Output the [x, y] coordinate of the center of the cell containing the given text.  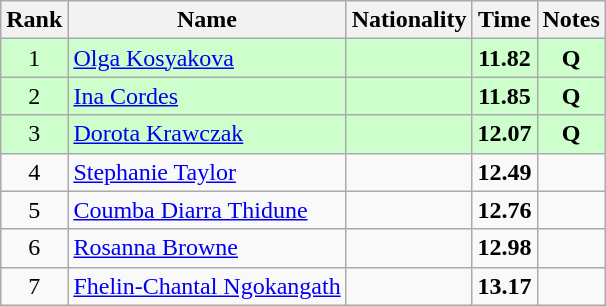
1 [34, 58]
Nationality [409, 20]
2 [34, 96]
Rosanna Browne [207, 248]
Olga Kosyakova [207, 58]
Rank [34, 20]
6 [34, 248]
13.17 [504, 286]
Ina Cordes [207, 96]
5 [34, 210]
Name [207, 20]
12.49 [504, 172]
4 [34, 172]
Notes [571, 20]
Fhelin-Chantal Ngokangath [207, 286]
Time [504, 20]
12.98 [504, 248]
Stephanie Taylor [207, 172]
11.85 [504, 96]
12.76 [504, 210]
Dorota Krawczak [207, 134]
12.07 [504, 134]
Coumba Diarra Thidune [207, 210]
3 [34, 134]
7 [34, 286]
11.82 [504, 58]
